Output the [X, Y] coordinate of the center of the cell containing the given text.  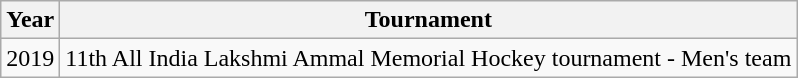
Tournament [428, 20]
11th All India Lakshmi Ammal Memorial Hockey tournament - Men's team [428, 58]
Year [30, 20]
2019 [30, 58]
